Provide the (x, y) coordinate of the cell's center where the given text is located.  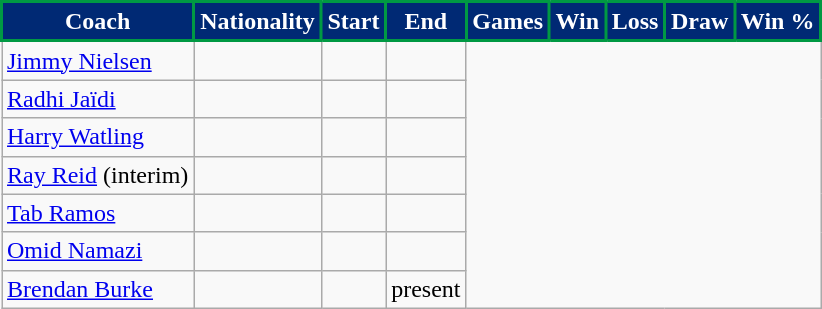
Radhi Jaïdi (98, 99)
Games (508, 22)
Brendan Burke (98, 289)
Nationality (258, 22)
End (426, 22)
Jimmy Nielsen (98, 60)
Start (354, 22)
Omid Namazi (98, 251)
Win (577, 22)
Harry Watling (98, 137)
present (426, 289)
Win % (778, 22)
Loss (634, 22)
Coach (98, 22)
Ray Reid (interim) (98, 175)
Tab Ramos (98, 213)
Draw (700, 22)
